Search for the cell housing the specified text and yield its [X, Y] center coordinate. 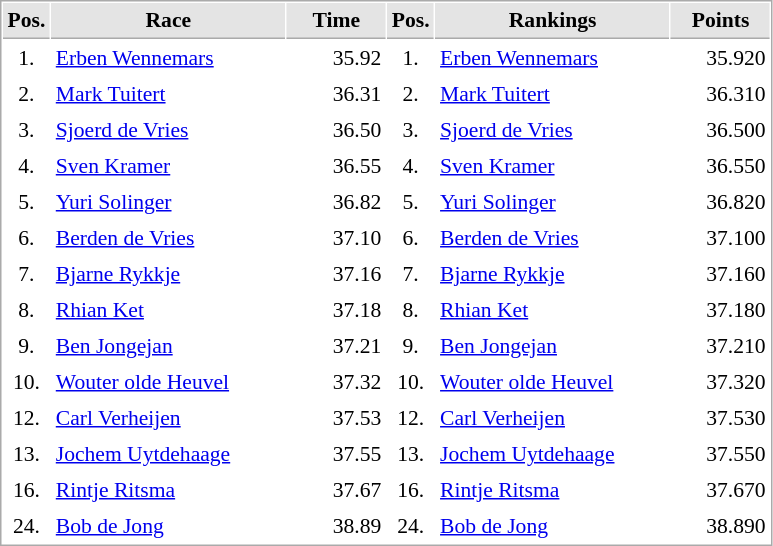
Time [336, 21]
37.160 [720, 273]
36.820 [720, 201]
35.92 [336, 57]
36.82 [336, 201]
Race [168, 21]
35.920 [720, 57]
37.18 [336, 309]
36.55 [336, 165]
37.550 [720, 453]
37.67 [336, 489]
Points [720, 21]
38.890 [720, 525]
37.670 [720, 489]
38.89 [336, 525]
37.530 [720, 417]
37.55 [336, 453]
37.10 [336, 237]
Rankings [553, 21]
37.32 [336, 381]
37.180 [720, 309]
36.500 [720, 129]
37.21 [336, 345]
37.320 [720, 381]
36.550 [720, 165]
36.31 [336, 93]
37.53 [336, 417]
37.16 [336, 273]
37.210 [720, 345]
37.100 [720, 237]
36.50 [336, 129]
36.310 [720, 93]
